Pinpoint the cell where the given text exists, returning its (X, Y) midpoint coordinate. 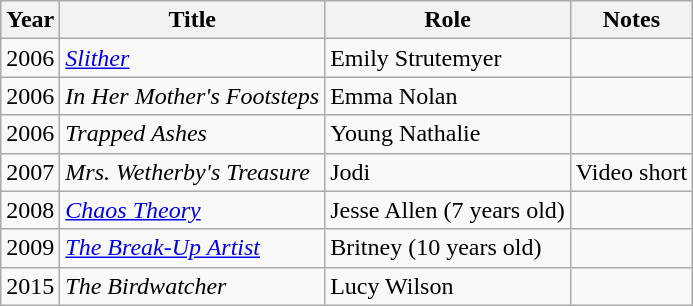
Video short (631, 172)
Jodi (448, 172)
Role (448, 20)
In Her Mother's Footsteps (192, 96)
2008 (30, 210)
Lucy Wilson (448, 286)
The Break-Up Artist (192, 248)
Young Nathalie (448, 134)
Britney (10 years old) (448, 248)
2015 (30, 286)
Emma Nolan (448, 96)
Chaos Theory (192, 210)
Slither (192, 58)
The Birdwatcher (192, 286)
Title (192, 20)
2007 (30, 172)
Emily Strutemyer (448, 58)
2009 (30, 248)
Trapped Ashes (192, 134)
Notes (631, 20)
Year (30, 20)
Mrs. Wetherby's Treasure (192, 172)
Jesse Allen (7 years old) (448, 210)
